Extract the [x, y] coordinate from the center of the cell holding the provided text.  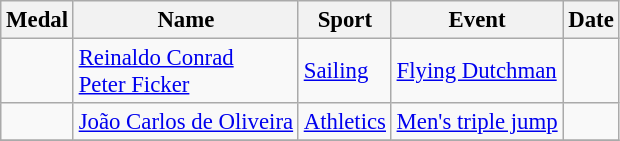
Name [186, 20]
Event [477, 20]
Men's triple jump [477, 122]
Medal [38, 20]
Date [591, 20]
Flying Dutchman [477, 72]
João Carlos de Oliveira [186, 122]
Reinaldo ConradPeter Ficker [186, 72]
Sport [344, 20]
Sailing [344, 72]
Athletics [344, 122]
